Scan for the cell matching the given text and deliver its [x, y] coordinate at center. 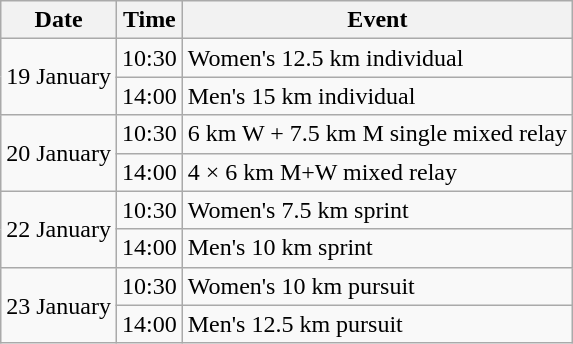
Men's 12.5 km pursuit [377, 324]
22 January [59, 229]
23 January [59, 305]
20 January [59, 153]
4 × 6 km M+W mixed relay [377, 172]
Men's 10 km sprint [377, 248]
Women's 10 km pursuit [377, 286]
Event [377, 20]
Date [59, 20]
19 January [59, 77]
Men's 15 km individual [377, 96]
Women's 7.5 km sprint [377, 210]
Time [149, 20]
6 km W + 7.5 km M single mixed relay [377, 134]
Women's 12.5 km individual [377, 58]
